Locate the cell with the specified text and output its (x, y) center coordinate. 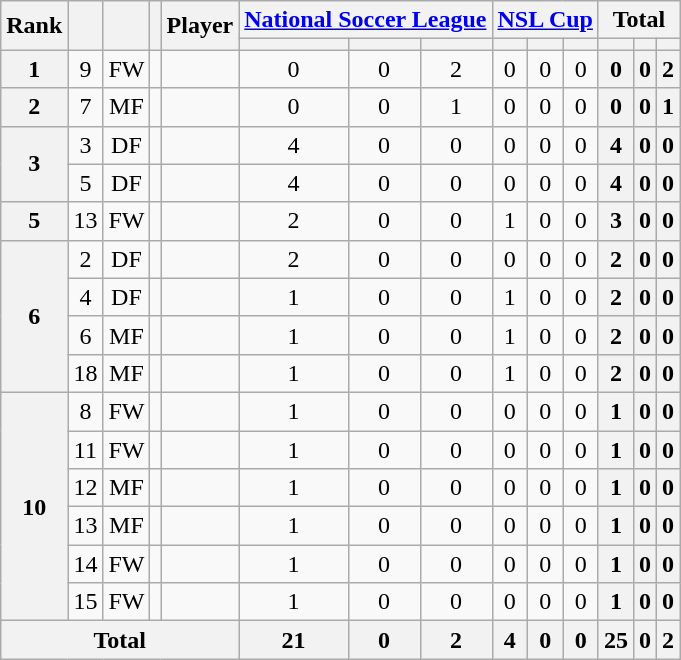
21 (294, 640)
Rank (34, 26)
12 (86, 488)
Player (200, 26)
9 (86, 69)
8 (86, 411)
25 (616, 640)
14 (86, 564)
15 (86, 602)
NSL Cup (545, 20)
National Soccer League (366, 20)
18 (86, 373)
11 (86, 449)
7 (86, 107)
10 (34, 506)
